Return the [x, y] coordinate for the center point of the cell that contains the specified text.  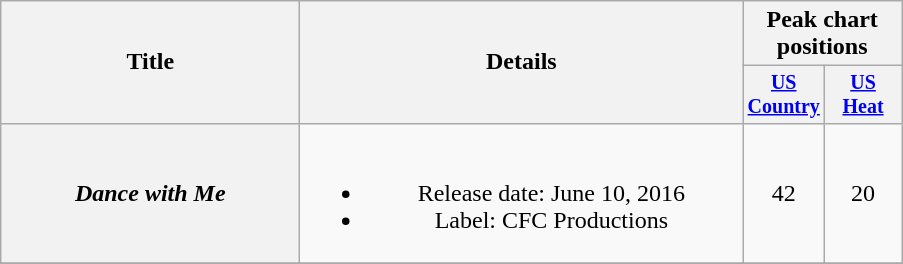
USHeat [864, 94]
Title [150, 62]
US Country [784, 94]
42 [784, 193]
Release date: June 10, 2016Label: CFC Productions [522, 193]
Peak chartpositions [822, 34]
Details [522, 62]
Dance with Me [150, 193]
20 [864, 193]
